Locate the cell with the specified text and output its (x, y) center coordinate. 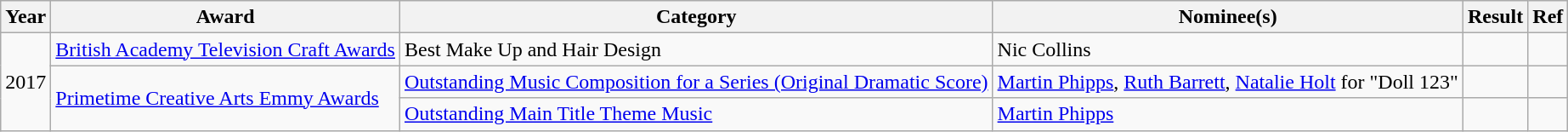
Primetime Creative Arts Emmy Awards (226, 98)
Nic Collins (1227, 49)
Ref (1548, 17)
Category (696, 17)
British Academy Television Craft Awards (226, 49)
Outstanding Music Composition for a Series (Original Dramatic Score) (696, 82)
2017 (25, 82)
Year (25, 17)
Martin Phipps (1227, 114)
Award (226, 17)
Result (1495, 17)
Nominee(s) (1227, 17)
Outstanding Main Title Theme Music (696, 114)
Best Make Up and Hair Design (696, 49)
Martin Phipps, Ruth Barrett, Natalie Holt for "Doll 123" (1227, 82)
